From the cell containing the given text, extract its center point as (X, Y) coordinate. 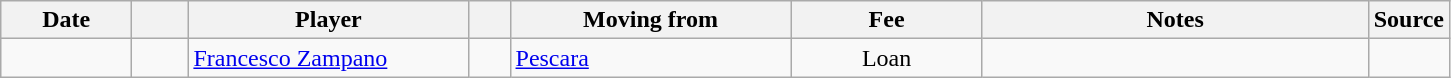
Loan (886, 58)
Player (328, 20)
Pescara (650, 58)
Date (66, 20)
Notes (1175, 20)
Source (1408, 20)
Francesco Zampano (328, 58)
Fee (886, 20)
Moving from (650, 20)
